Identify which cell holds the provided text, then report its [X, Y] central coordinate. 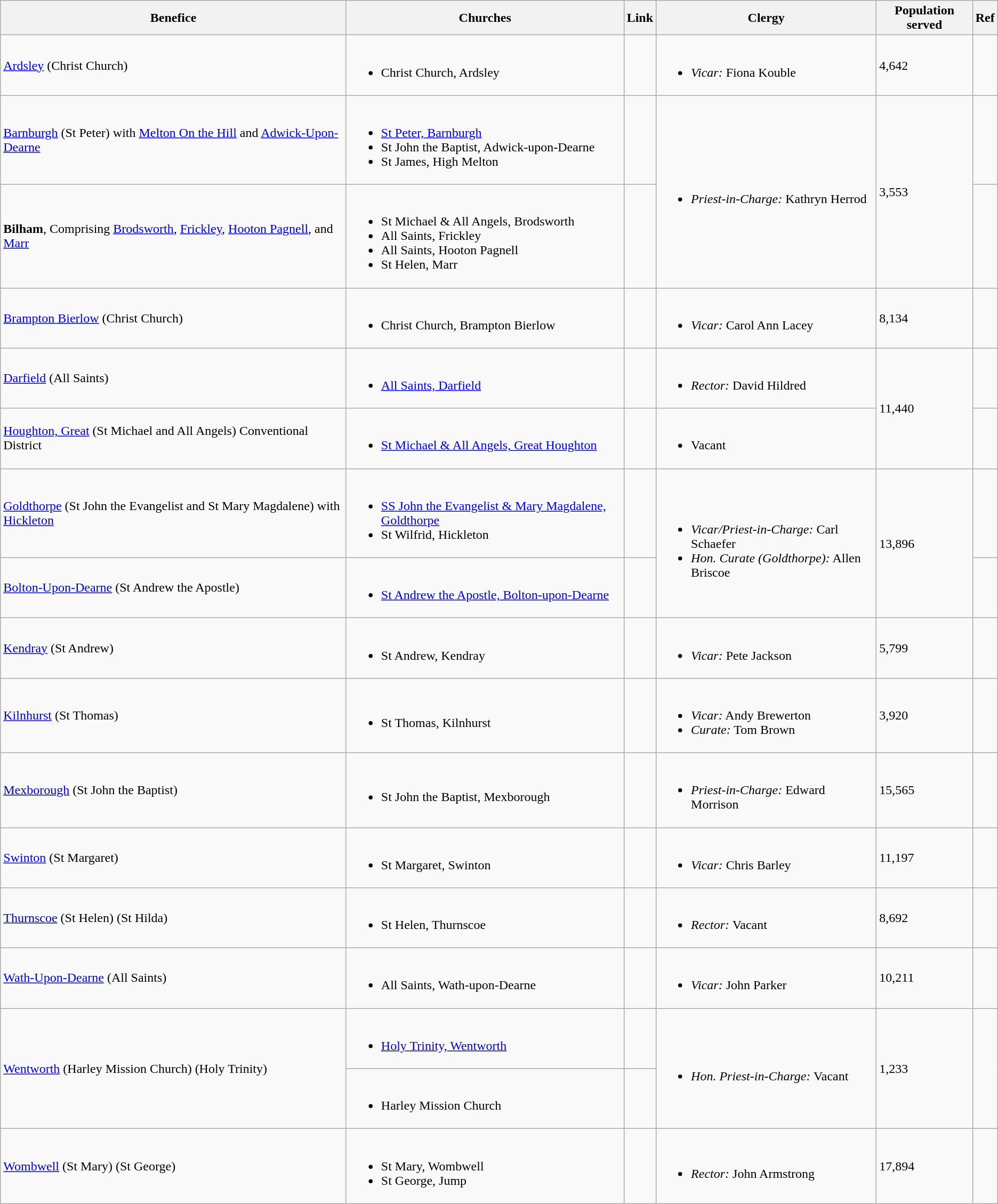
Wentworth (Harley Mission Church) (Holy Trinity) [174, 1069]
Link [640, 18]
St John the Baptist, Mexborough [485, 790]
Ardsley (Christ Church) [174, 65]
4,642 [924, 65]
Population served [924, 18]
Vicar: Chris Barley [767, 857]
SS John the Evangelist & Mary Magdalene, GoldthorpeSt Wilfrid, Hickleton [485, 513]
11,197 [924, 857]
Bilham, Comprising Brodsworth, Frickley, Hooton Pagnell, and Marr [174, 236]
3,920 [924, 715]
Wath-Upon-Dearne (All Saints) [174, 979]
Vicar: Carol Ann Lacey [767, 318]
Brampton Bierlow (Christ Church) [174, 318]
Clergy [767, 18]
Kilnhurst (St Thomas) [174, 715]
5,799 [924, 648]
St Andrew, Kendray [485, 648]
St Michael & All Angels, Great Houghton [485, 438]
Swinton (St Margaret) [174, 857]
Darfield (All Saints) [174, 378]
St Peter, BarnburghSt John the Baptist, Adwick-upon-DearneSt James, High Melton [485, 140]
Rector: Vacant [767, 918]
8,134 [924, 318]
11,440 [924, 408]
8,692 [924, 918]
Churches [485, 18]
St Thomas, Kilnhurst [485, 715]
Goldthorpe (St John the Evangelist and St Mary Magdalene) with Hickleton [174, 513]
Holy Trinity, Wentworth [485, 1038]
Vicar: John Parker [767, 979]
Kendray (St Andrew) [174, 648]
3,553 [924, 192]
Thurnscoe (St Helen) (St Hilda) [174, 918]
Vicar: Andy BrewertonCurate: Tom Brown [767, 715]
St Margaret, Swinton [485, 857]
Rector: David Hildred [767, 378]
St Andrew the Apostle, Bolton-upon-Dearne [485, 587]
Harley Mission Church [485, 1099]
15,565 [924, 790]
10,211 [924, 979]
Vicar: Fiona Kouble [767, 65]
Vicar: Pete Jackson [767, 648]
Priest-in-Charge: Edward Morrison [767, 790]
Houghton, Great (St Michael and All Angels) Conventional District [174, 438]
Priest-in-Charge: Kathryn Herrod [767, 192]
St Helen, Thurnscoe [485, 918]
All Saints, Darfield [485, 378]
All Saints, Wath-upon-Dearne [485, 979]
Bolton-Upon-Dearne (St Andrew the Apostle) [174, 587]
Wombwell (St Mary) (St George) [174, 1166]
Rector: John Armstrong [767, 1166]
Christ Church, Ardsley [485, 65]
Vicar/Priest-in-Charge: Carl SchaeferHon. Curate (Goldthorpe): Allen Briscoe [767, 543]
17,894 [924, 1166]
Benefice [174, 18]
Mexborough (St John the Baptist) [174, 790]
St Mary, WombwellSt George, Jump [485, 1166]
Christ Church, Brampton Bierlow [485, 318]
Vacant [767, 438]
1,233 [924, 1069]
Hon. Priest-in-Charge: Vacant [767, 1069]
13,896 [924, 543]
Ref [985, 18]
St Michael & All Angels, BrodsworthAll Saints, FrickleyAll Saints, Hooton PagnellSt Helen, Marr [485, 236]
Barnburgh (St Peter) with Melton On the Hill and Adwick-Upon-Dearne [174, 140]
